Locate the cell with the specified text and output its [x, y] center coordinate. 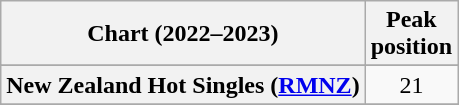
New Zealand Hot Singles (RMNZ) [183, 85]
21 [411, 85]
Chart (2022–2023) [183, 34]
Peakposition [411, 34]
